Find where the given text appears and provide that cell's center as (x, y) coordinate. 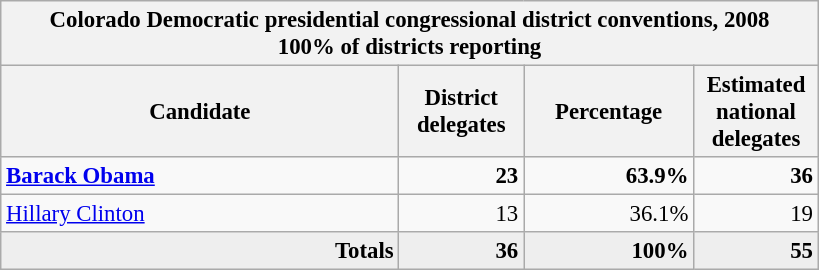
23 (462, 176)
Colorado Democratic presidential congressional district conventions, 2008100% of districts reporting (410, 34)
Hillary Clinton (200, 214)
Percentage (609, 112)
Estimated national delegates (756, 112)
13 (462, 214)
100% (609, 251)
Totals (200, 251)
19 (756, 214)
63.9% (609, 176)
Candidate (200, 112)
Barack Obama (200, 176)
55 (756, 251)
District delegates (462, 112)
36.1% (609, 214)
